Scan for the cell matching the given text and deliver its (X, Y) coordinate at center. 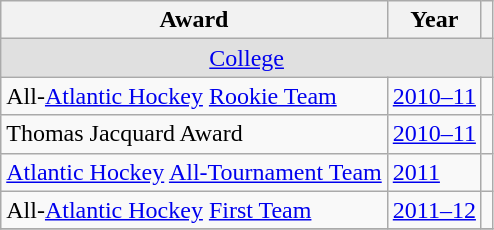
Award (194, 20)
2011–12 (434, 210)
2011 (434, 172)
College (247, 58)
Atlantic Hockey All-Tournament Team (194, 172)
All-Atlantic Hockey Rookie Team (194, 96)
Year (434, 20)
Thomas Jacquard Award (194, 134)
All-Atlantic Hockey First Team (194, 210)
